Scan for the cell matching the given text and deliver its [X, Y] coordinate at center. 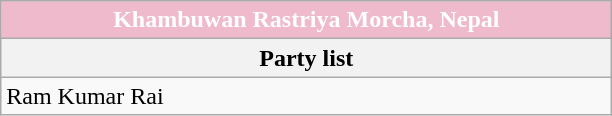
Ram Kumar Rai [306, 96]
Party list [306, 58]
Khambuwan Rastriya Morcha, Nepal [306, 20]
